Detect which cell encompasses the target text, then output its [X, Y] center coordinate. 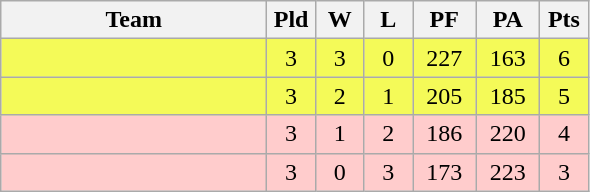
5 [564, 96]
223 [508, 172]
227 [444, 58]
PA [508, 20]
L [388, 20]
173 [444, 172]
185 [508, 96]
W [340, 20]
163 [508, 58]
4 [564, 134]
220 [508, 134]
Pld [292, 20]
205 [444, 96]
Team [134, 20]
6 [564, 58]
PF [444, 20]
Pts [564, 20]
186 [444, 134]
